Return (x, y) of the center of cell containing provided text 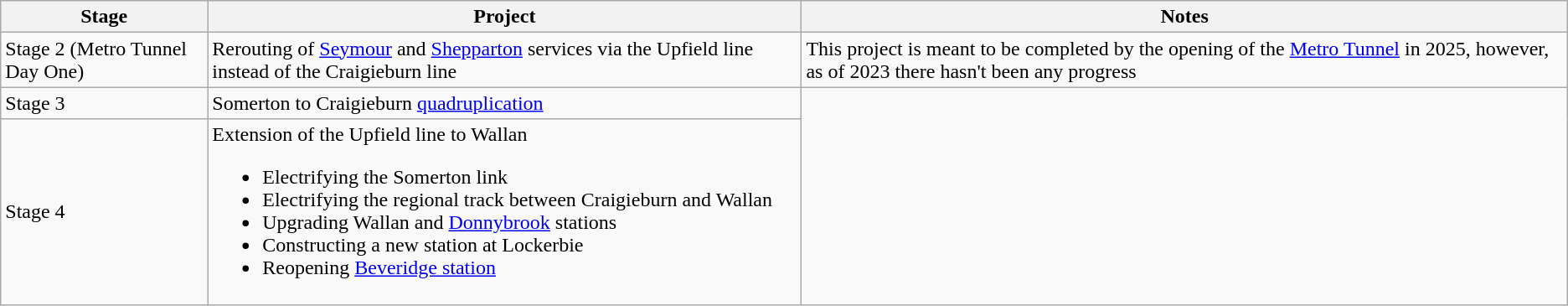
Stage 4 (104, 211)
This project is meant to be completed by the opening of the Metro Tunnel in 2025, however, as of 2023 there hasn't been any progress (1184, 60)
Rerouting of Seymour and Shepparton services via the Upfield line instead of the Craigieburn line (504, 60)
Stage (104, 17)
Notes (1184, 17)
Somerton to Craigieburn quadruplication (504, 103)
Project (504, 17)
Stage 3 (104, 103)
Stage 2 (Metro Tunnel Day One) (104, 60)
